Output the [x, y] coordinate of the center of the cell containing the given text.  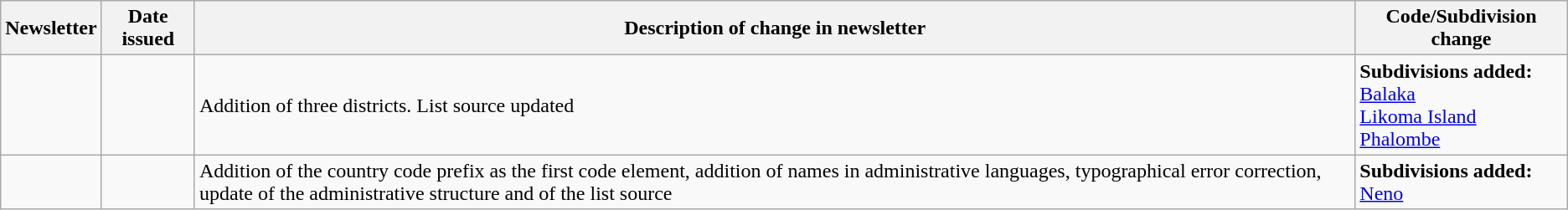
Addition of three districts. List source updated [774, 105]
Code/Subdivision change [1461, 28]
Date issued [147, 28]
Description of change in newsletter [774, 28]
Newsletter [51, 28]
Subdivisions added: Balaka Likoma Island Phalombe [1461, 105]
Subdivisions added: Neno [1461, 182]
